Capture the cell that displays the provided text and extract its [x, y] central coordinate. 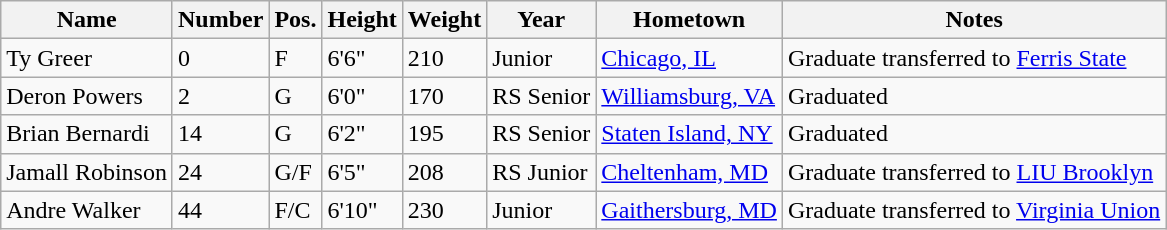
6'5" [362, 172]
Deron Powers [87, 96]
230 [444, 210]
F/C [296, 210]
Hometown [690, 20]
Jamall Robinson [87, 172]
Cheltenham, MD [690, 172]
Weight [444, 20]
Andre Walker [87, 210]
Chicago, IL [690, 58]
210 [444, 58]
6'6" [362, 58]
44 [220, 210]
195 [444, 134]
Graduate transferred to LIU Brooklyn [974, 172]
Graduate transferred to Virginia Union [974, 210]
Pos. [296, 20]
RS Junior [542, 172]
0 [220, 58]
Graduate transferred to Ferris State [974, 58]
170 [444, 96]
Height [362, 20]
6'0" [362, 96]
Name [87, 20]
208 [444, 172]
Notes [974, 20]
G/F [296, 172]
6'2" [362, 134]
Number [220, 20]
14 [220, 134]
F [296, 58]
Brian Bernardi [87, 134]
Williamsburg, VA [690, 96]
Ty Greer [87, 58]
Gaithersburg, MD [690, 210]
2 [220, 96]
6'10" [362, 210]
Year [542, 20]
24 [220, 172]
Staten Island, NY [690, 134]
